Return [x, y] of the center of cell containing provided text 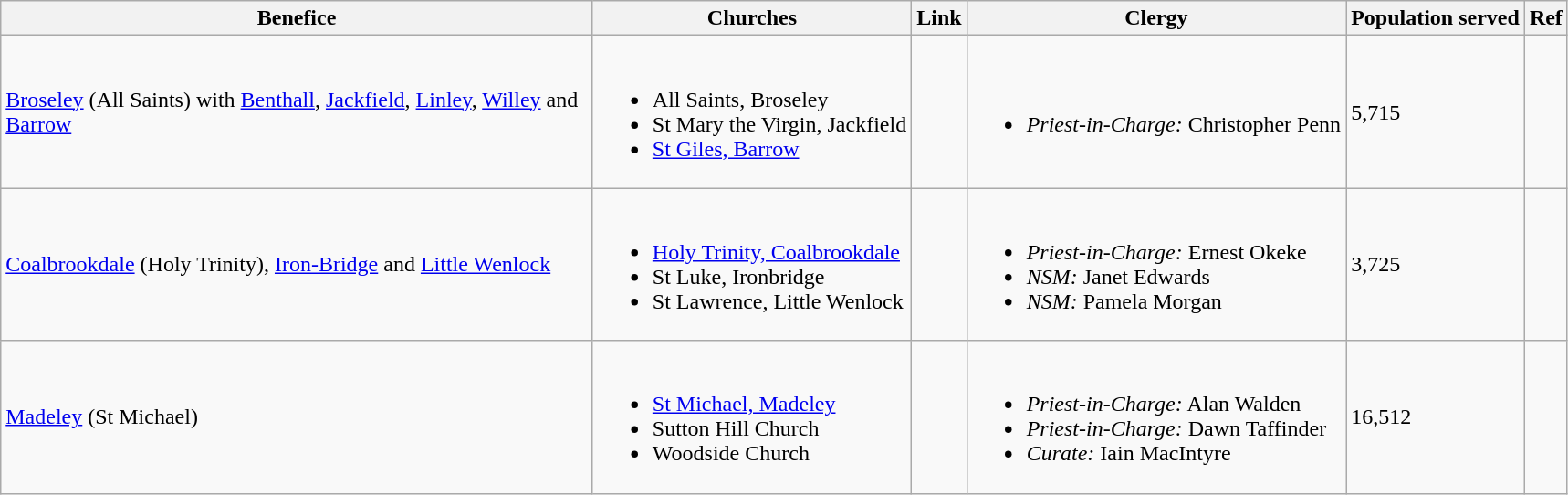
Churches [752, 18]
Priest-in-Charge: Christopher Penn [1155, 111]
All Saints, BroseleySt Mary the Virgin, JackfieldSt Giles, Barrow [752, 111]
Madeley (St Michael) [298, 416]
Coalbrookdale (Holy Trinity), Iron-Bridge and Little Wenlock [298, 265]
Ref [1546, 18]
St Michael, MadeleySutton Hill ChurchWoodside Church [752, 416]
16,512 [1436, 416]
Priest-in-Charge: Alan WaldenPriest-in-Charge: Dawn TaffinderCurate: Iain MacIntyre [1155, 416]
Priest-in-Charge: Ernest OkekeNSM: Janet EdwardsNSM: Pamela Morgan [1155, 265]
5,715 [1436, 111]
Benefice [298, 18]
Population served [1436, 18]
Holy Trinity, CoalbrookdaleSt Luke, IronbridgeSt Lawrence, Little Wenlock [752, 265]
Broseley (All Saints) with Benthall, Jackfield, Linley, Willey and Barrow [298, 111]
3,725 [1436, 265]
Link [939, 18]
Clergy [1155, 18]
